Pinpoint the cell where the given text exists, returning its [x, y] midpoint coordinate. 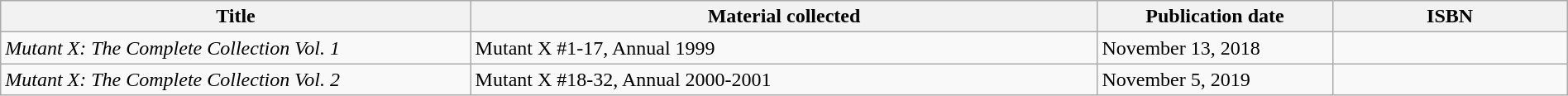
Material collected [784, 17]
Mutant X #18-32, Annual 2000-2001 [784, 79]
November 13, 2018 [1215, 48]
Title [236, 17]
Mutant X #1-17, Annual 1999 [784, 48]
ISBN [1450, 17]
Publication date [1215, 17]
Mutant X: The Complete Collection Vol. 1 [236, 48]
Mutant X: The Complete Collection Vol. 2 [236, 79]
November 5, 2019 [1215, 79]
